Pinpoint the cell where the given text exists, returning its (x, y) midpoint coordinate. 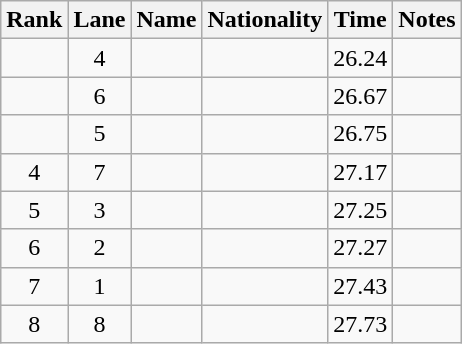
Name (166, 20)
27.25 (360, 210)
27.73 (360, 324)
2 (100, 248)
Notes (427, 20)
1 (100, 286)
27.27 (360, 248)
26.24 (360, 58)
27.17 (360, 172)
Time (360, 20)
26.75 (360, 134)
3 (100, 210)
Lane (100, 20)
27.43 (360, 286)
Nationality (265, 20)
Rank (34, 20)
26.67 (360, 96)
